Return the (X, Y) coordinate for the center point of the cell that contains the specified text.  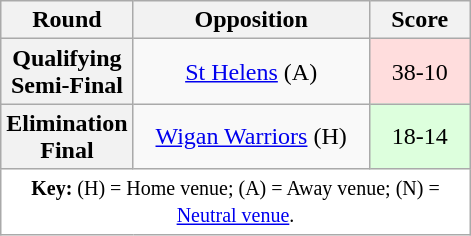
Key: (H) = Home venue; (A) = Away venue; (N) = Neutral venue. (236, 202)
Wigan Warriors (H) (251, 136)
St Helens (A) (251, 72)
38-10 (420, 72)
Score (420, 20)
Qualifying Semi-Final (67, 72)
Round (67, 20)
Opposition (251, 20)
18-14 (420, 136)
Elimination Final (67, 136)
